Return (X, Y) of the center of cell containing provided text 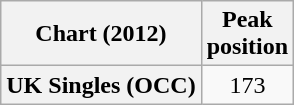
Peakposition (247, 34)
UK Singles (OCC) (101, 85)
173 (247, 85)
Chart (2012) (101, 34)
